Extract the [x, y] coordinate from the center of the cell holding the provided text.  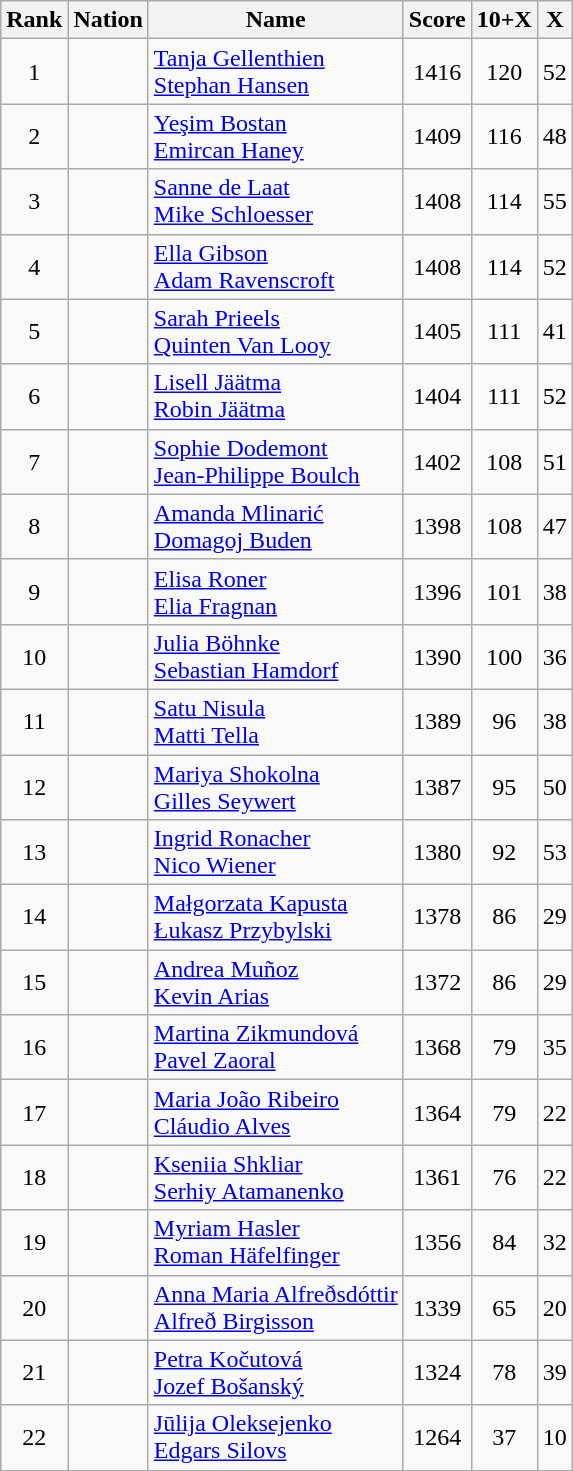
13 [34, 852]
1380 [437, 852]
120 [504, 72]
39 [554, 1372]
Satu NisulaMatti Tella [276, 722]
95 [504, 786]
48 [554, 136]
32 [554, 1242]
1409 [437, 136]
1389 [437, 722]
Name [276, 20]
9 [34, 592]
Score [437, 20]
1372 [437, 982]
Kseniia ShkliarSerhiy Atamanenko [276, 1178]
15 [34, 982]
36 [554, 656]
37 [504, 1438]
Yeşim BostanEmircan Haney [276, 136]
100 [504, 656]
1361 [437, 1178]
18 [34, 1178]
Elisa RonerElia Fragnan [276, 592]
Tanja GellenthienStephan Hansen [276, 72]
116 [504, 136]
53 [554, 852]
6 [34, 396]
92 [504, 852]
76 [504, 1178]
65 [504, 1308]
1324 [437, 1372]
1404 [437, 396]
1396 [437, 592]
1416 [437, 72]
35 [554, 1048]
Martina ZikmundováPavel Zaoral [276, 1048]
Maria João RibeiroCláudio Alves [276, 1112]
50 [554, 786]
1368 [437, 1048]
Sarah PrieelsQuinten Van Looy [276, 332]
78 [504, 1372]
Lisell JäätmaRobin Jäätma [276, 396]
47 [554, 526]
Rank [34, 20]
1402 [437, 462]
1405 [437, 332]
Andrea MuñozKevin Arias [276, 982]
X [554, 20]
1364 [437, 1112]
Małgorzata KapustaŁukasz Przybylski [276, 918]
Ella GibsonAdam Ravenscroft [276, 266]
Nation [108, 20]
5 [34, 332]
16 [34, 1048]
1356 [437, 1242]
8 [34, 526]
1264 [437, 1438]
Ingrid RonacherNico Wiener [276, 852]
1339 [437, 1308]
1378 [437, 918]
1387 [437, 786]
2 [34, 136]
14 [34, 918]
19 [34, 1242]
84 [504, 1242]
Anna Maria AlfreðsdóttirAlfreð Birgisson [276, 1308]
Julia BöhnkeSebastian Hamdorf [276, 656]
Sanne de LaatMike Schloesser [276, 202]
3 [34, 202]
17 [34, 1112]
Mariya ShokolnaGilles Seywert [276, 786]
10+X [504, 20]
1390 [437, 656]
Jūlija OleksejenkoEdgars Silovs [276, 1438]
21 [34, 1372]
51 [554, 462]
96 [504, 722]
12 [34, 786]
4 [34, 266]
Amanda MlinarićDomagoj Buden [276, 526]
Sophie DodemontJean-Philippe Boulch [276, 462]
Petra KočutováJozef Bošanský [276, 1372]
Myriam HaslerRoman Häfelfinger [276, 1242]
11 [34, 722]
7 [34, 462]
101 [504, 592]
1 [34, 72]
1398 [437, 526]
41 [554, 332]
55 [554, 202]
